Identify which cell holds the provided text, then report its (x, y) central coordinate. 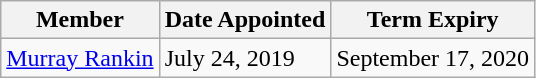
Member (80, 20)
Murray Rankin (80, 58)
Date Appointed (245, 20)
September 17, 2020 (433, 58)
Term Expiry (433, 20)
July 24, 2019 (245, 58)
